Output the (x, y) coordinate of the center of the cell containing the given text.  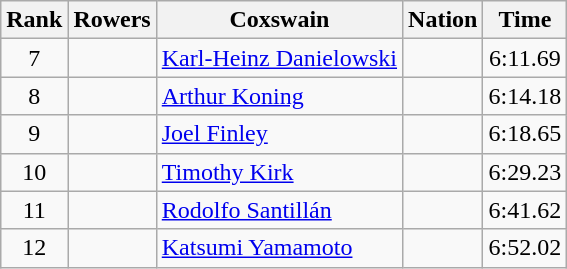
8 (34, 96)
11 (34, 210)
Coxswain (279, 20)
12 (34, 248)
7 (34, 58)
6:29.23 (525, 172)
6:14.18 (525, 96)
Rodolfo Santillán (279, 210)
Timothy Kirk (279, 172)
Joel Finley (279, 134)
Arthur Koning (279, 96)
6:41.62 (525, 210)
Katsumi Yamamoto (279, 248)
9 (34, 134)
6:18.65 (525, 134)
6:52.02 (525, 248)
Rowers (112, 20)
Karl-Heinz Danielowski (279, 58)
Rank (34, 20)
6:11.69 (525, 58)
Nation (443, 20)
Time (525, 20)
10 (34, 172)
